Provide the (X, Y) coordinate of the cell's center where the given text is located.  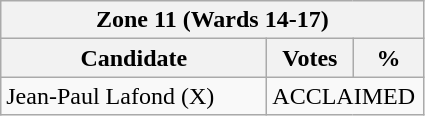
% (388, 58)
ACCLAIMED (346, 96)
Jean-Paul Lafond (X) (134, 96)
Zone 11 (Wards 14-17) (212, 20)
Candidate (134, 58)
Votes (310, 58)
